Output the (X, Y) coordinate of the center of the cell containing the given text.  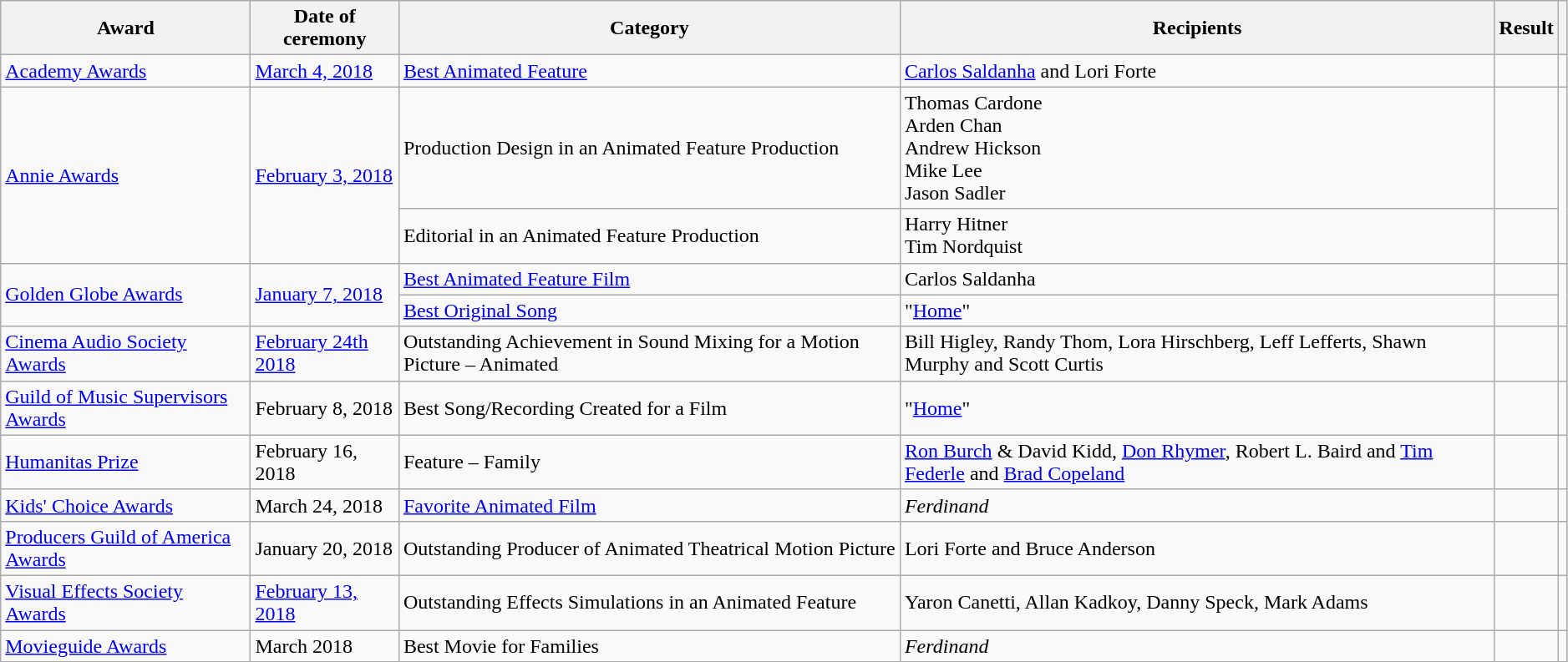
Carlos Saldanha and Lori Forte (1196, 71)
March 4, 2018 (324, 71)
Golden Globe Awards (125, 295)
Humanitas Prize (125, 462)
Outstanding Effects Simulations in an Animated Feature (649, 603)
February 16, 2018 (324, 462)
Date of ceremony (324, 28)
Bill Higley, Randy Thom, Lora Hirschberg, Leff Lefferts, Shawn Murphy and Scott Curtis (1196, 354)
January 20, 2018 (324, 548)
Favorite Animated Film (649, 505)
Best Original Song (649, 311)
Best Movie for Families (649, 645)
Cinema Audio Society Awards (125, 354)
Production Design in an Animated Feature Production (649, 148)
Annie Awards (125, 175)
Best Song/Recording Created for a Film (649, 407)
February 13, 2018 (324, 603)
Ron Burch & David Kidd, Don Rhymer, Robert L. Baird and Tim Federle and Brad Copeland (1196, 462)
February 8, 2018 (324, 407)
Editorial in an Animated Feature Production (649, 235)
Feature – Family (649, 462)
Category (649, 28)
February 24th 2018 (324, 354)
Lori Forte and Bruce Anderson (1196, 548)
March 24, 2018 (324, 505)
Harry HitnerTim Nordquist (1196, 235)
Producers Guild of America Awards (125, 548)
Best Animated Feature Film (649, 279)
Visual Effects Society Awards (125, 603)
Award (125, 28)
Kids' Choice Awards (125, 505)
Thomas CardoneArden ChanAndrew HicksonMike LeeJason Sadler (1196, 148)
Recipients (1196, 28)
Movieguide Awards (125, 645)
Yaron Canetti, Allan Kadkoy, Danny Speck, Mark Adams (1196, 603)
March 2018 (324, 645)
January 7, 2018 (324, 295)
Outstanding Producer of Animated Theatrical Motion Picture (649, 548)
Best Animated Feature (649, 71)
February 3, 2018 (324, 175)
Academy Awards (125, 71)
Result (1526, 28)
Outstanding Achievement in Sound Mixing for a Motion Picture – Animated (649, 354)
Carlos Saldanha (1196, 279)
Guild of Music Supervisors Awards (125, 407)
